From the cell containing the given text, extract its center point as (x, y) coordinate. 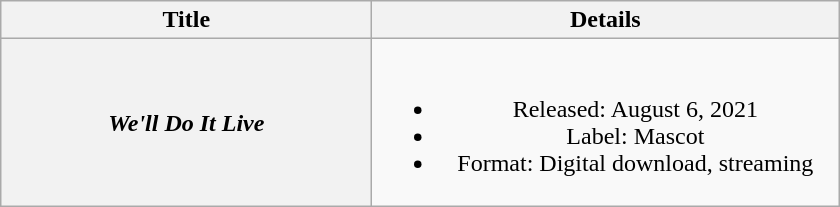
We'll Do It Live (186, 122)
Details (606, 20)
Title (186, 20)
Released: August 6, 2021Label: MascotFormat: Digital download, streaming (606, 122)
